Return (x, y) of the center of cell containing provided text 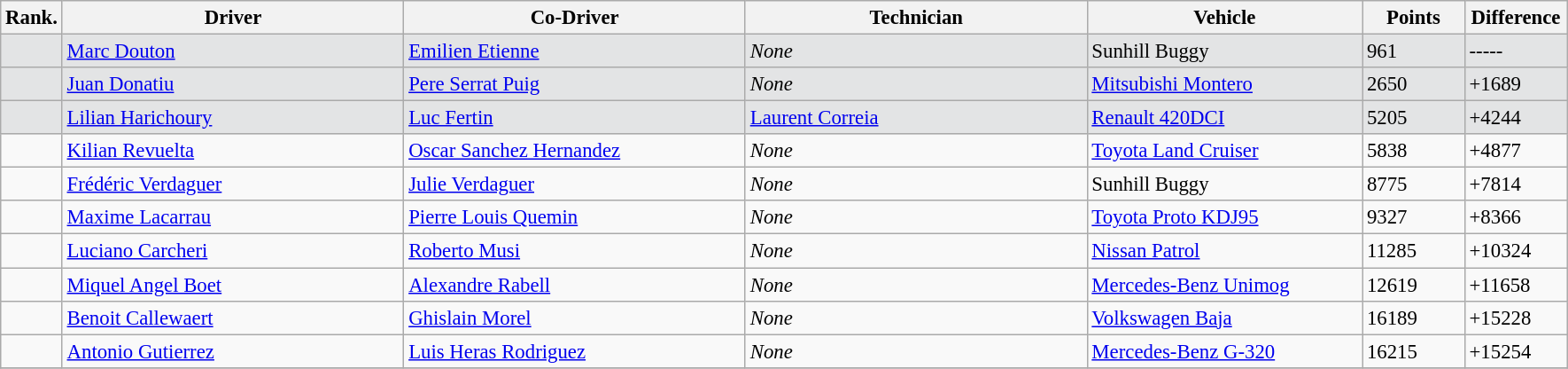
9327 (1414, 217)
Renault 420DCI (1224, 118)
Laurent Correia (916, 118)
Alexandre Rabell (575, 285)
Mitsubishi Montero (1224, 84)
Antonio Gutierrez (233, 351)
----- (1516, 51)
Juan Donatiu (233, 84)
Nissan Patrol (1224, 251)
Pierre Louis Quemin (575, 217)
+8366 (1516, 217)
Miquel Angel Boet (233, 285)
16189 (1414, 318)
Emilien Etienne (575, 51)
Driver (233, 18)
Roberto Musi (575, 251)
Co-Driver (575, 18)
Mercedes-Benz G-320 (1224, 351)
5838 (1414, 151)
Benoit Callewaert (233, 318)
Difference (1516, 18)
Kilian Revuelta (233, 151)
Oscar Sanchez Hernandez (575, 151)
+15228 (1516, 318)
+11658 (1516, 285)
2650 (1414, 84)
Marc Douton (233, 51)
961 (1414, 51)
+4877 (1516, 151)
8775 (1414, 184)
11285 (1414, 251)
Lilian Harichoury (233, 118)
Toyota Land Cruiser (1224, 151)
Pere Serrat Puig (575, 84)
16215 (1414, 351)
Maxime Lacarrau (233, 217)
Luciano Carcheri (233, 251)
+1689 (1516, 84)
Points (1414, 18)
Ghislain Morel (575, 318)
+15254 (1516, 351)
Frédéric Verdaguer (233, 184)
Toyota Proto KDJ95 (1224, 217)
Rank. (32, 18)
12619 (1414, 285)
5205 (1414, 118)
Volkswagen Baja (1224, 318)
+10324 (1516, 251)
Technician (916, 18)
Vehicle (1224, 18)
Luc Fertin (575, 118)
Luis Heras Rodriguez (575, 351)
+7814 (1516, 184)
+4244 (1516, 118)
Julie Verdaguer (575, 184)
Mercedes-Benz Unimog (1224, 285)
